Capture the cell that displays the provided text and extract its [x, y] central coordinate. 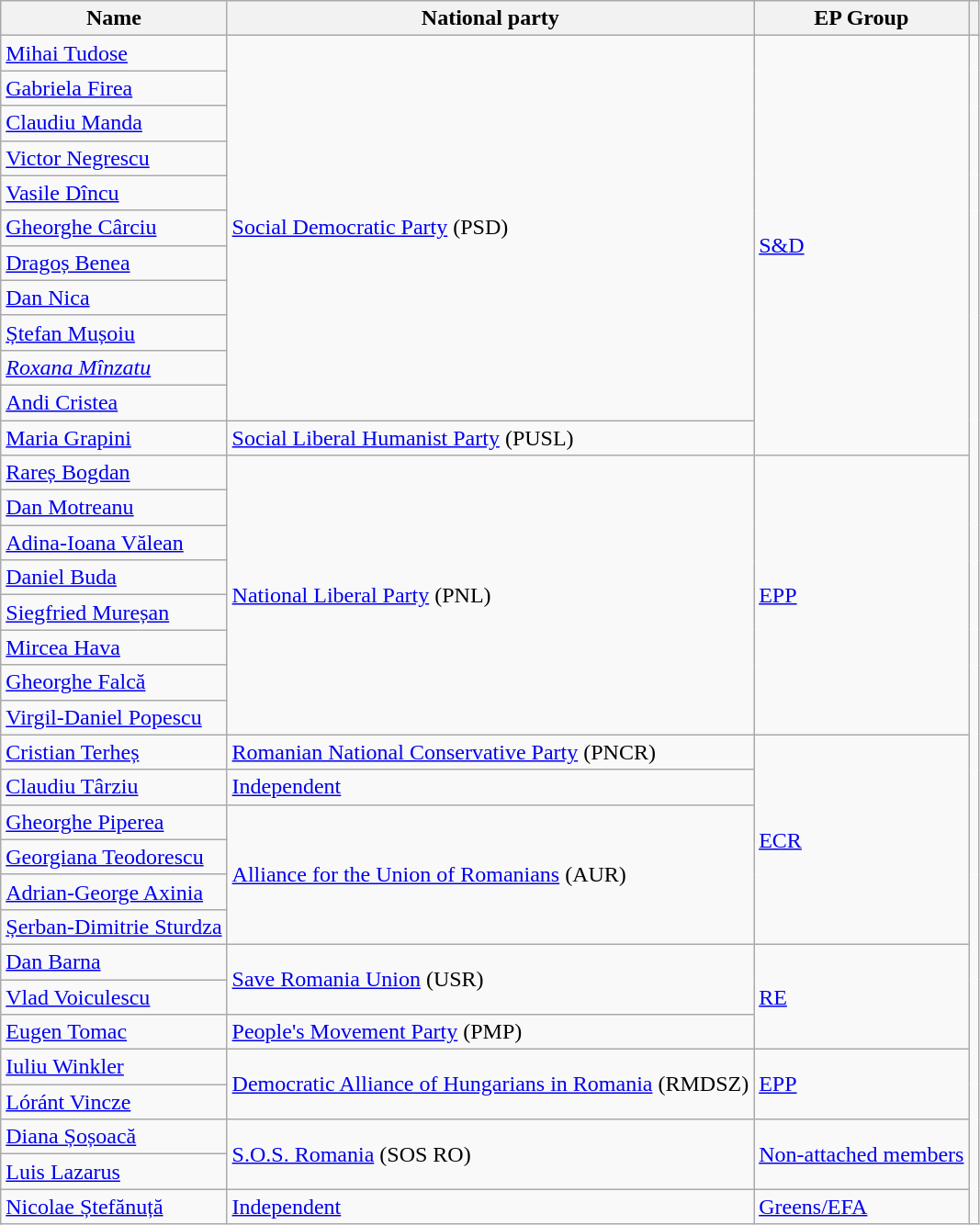
Georgiana Teodorescu [114, 857]
Dan Nica [114, 298]
Siegfried Mureșan [114, 612]
Vasile Dîncu [114, 193]
Gheorghe Falcă [114, 682]
Greens/EFA [862, 1207]
Adrian-George Axinia [114, 892]
Iuliu Winkler [114, 1067]
Gheorghe Cârciu [114, 228]
Democratic Alliance of Hungarians in Romania (RMDSZ) [490, 1085]
Non-attached members [862, 1154]
S&D [862, 246]
Mihai Tudose [114, 53]
Claudiu Târziu [114, 787]
Roxana Mînzatu [114, 367]
Andi Cristea [114, 402]
Social Liberal Humanist Party (PUSL) [490, 438]
National party [490, 18]
Adina-Ioana Vălean [114, 543]
Claudiu Manda [114, 123]
National Liberal Party (PNL) [490, 595]
Save Romania Union (USR) [490, 979]
Virgil-Daniel Popescu [114, 717]
Dragoș Benea [114, 263]
Vlad Voiculescu [114, 996]
Șerban-Dimitrie Sturdza [114, 927]
Daniel Buda [114, 578]
Maria Grapini [114, 438]
Social Democratic Party (PSD) [490, 228]
ECR [862, 839]
Dan Motreanu [114, 508]
Ștefan Mușoiu [114, 332]
Name [114, 18]
Alliance for the Union of Romanians (AUR) [490, 874]
Diana Șoșoacă [114, 1137]
Lóránt Vincze [114, 1102]
People's Movement Party (PMP) [490, 1032]
RE [862, 996]
Eugen Tomac [114, 1032]
Rareș Bogdan [114, 473]
Luis Lazarus [114, 1172]
Cristian Terheș [114, 752]
Mircea Hava [114, 647]
Romanian National Conservative Party (PNCR) [490, 752]
EP Group [862, 18]
Gabriela Firea [114, 88]
Nicolae Ștefănuță [114, 1207]
S.O.S. Romania (SOS RO) [490, 1154]
Victor Negrescu [114, 158]
Gheorghe Piperea [114, 822]
Dan Barna [114, 961]
